Extract the (x, y) coordinate from the center of the cell holding the provided text.  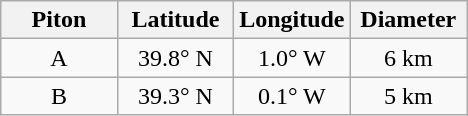
Piton (59, 20)
6 km (408, 58)
39.3° N (175, 96)
Longitude (292, 20)
Latitude (175, 20)
39.8° N (175, 58)
B (59, 96)
5 km (408, 96)
A (59, 58)
Diameter (408, 20)
1.0° W (292, 58)
0.1° W (292, 96)
